Scan for the cell matching the given text and deliver its (X, Y) coordinate at center. 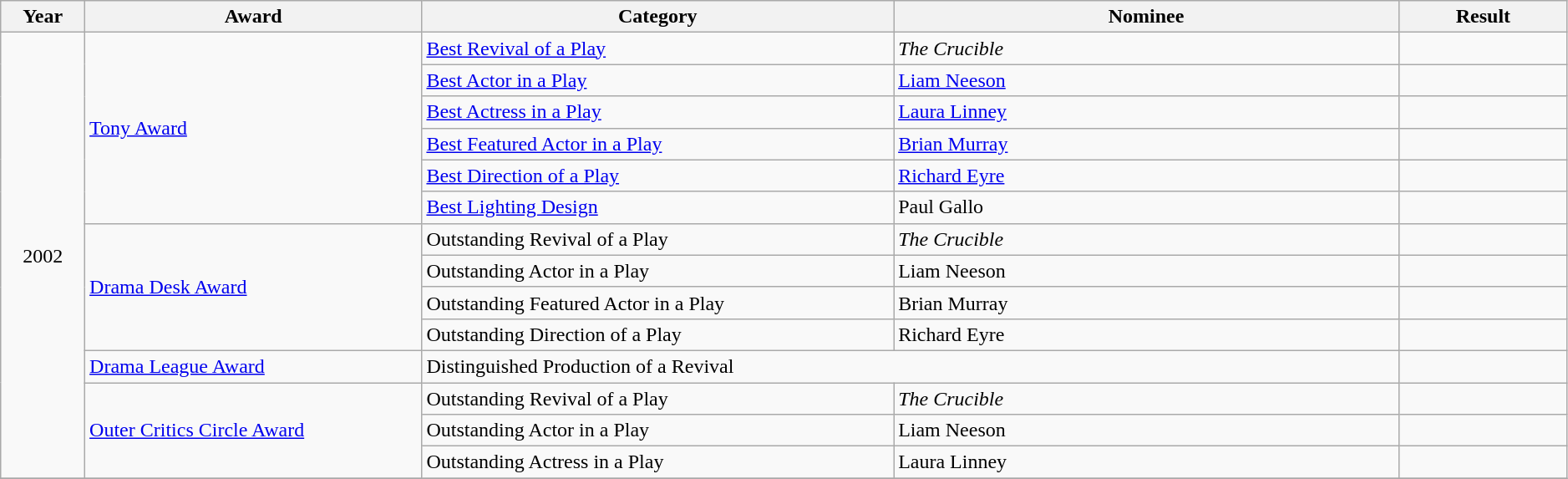
Outstanding Featured Actor in a Play (658, 303)
Nominee (1146, 17)
Drama League Award (254, 366)
Award (254, 17)
Best Direction of a Play (658, 176)
Result (1484, 17)
Paul Gallo (1146, 207)
Outer Critics Circle Award (254, 431)
Outstanding Actress in a Play (658, 462)
2002 (43, 256)
Best Featured Actor in a Play (658, 144)
Best Lighting Design (658, 207)
Drama Desk Award (254, 287)
Distinguished Production of a Revival (911, 366)
Best Revival of a Play (658, 48)
Tony Award (254, 128)
Best Actor in a Play (658, 80)
Best Actress in a Play (658, 112)
Outstanding Direction of a Play (658, 334)
Category (658, 17)
Year (43, 17)
